Return [x, y] of the center of cell containing provided text 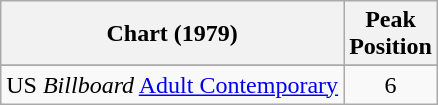
US Billboard Adult Contemporary [172, 85]
6 [391, 85]
Chart (1979) [172, 34]
PeakPosition [391, 34]
